Return (X, Y) of the center of cell containing provided text 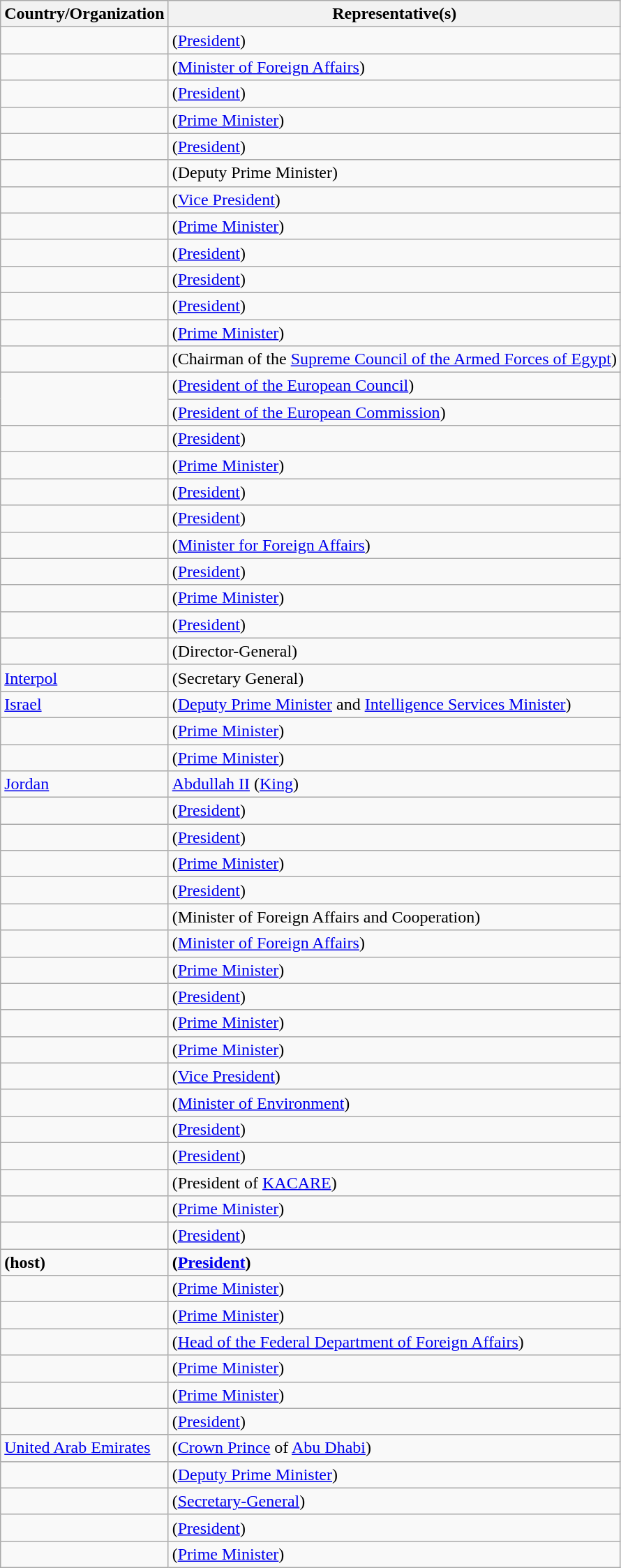
(Head of the Federal Department of Foreign Affairs) (394, 1342)
(Crown Prince of Abu Dhabi) (394, 1448)
Representative(s) (394, 14)
Israel (84, 704)
(host) (84, 1262)
Interpol (84, 678)
Jordan (84, 784)
(Minister of Environment) (394, 1103)
(President of KACARE) (394, 1183)
(Deputy Prime Minister and Intelligence Services Minister) (394, 704)
(Minister for Foreign Affairs) (394, 545)
(Chairman of the Supreme Council of the Armed Forces of Egypt) (394, 359)
(Minister of Foreign Affairs and Cooperation) (394, 917)
(President of the European Council) (394, 386)
Abdullah II (King) (394, 784)
(Director-General) (394, 651)
Country/Organization (84, 14)
(Secretary General) (394, 678)
(President of the European Commission) (394, 412)
(Secretary-General) (394, 1501)
United Arab Emirates (84, 1448)
